Detect which cell encompasses the target text, then output its [x, y] center coordinate. 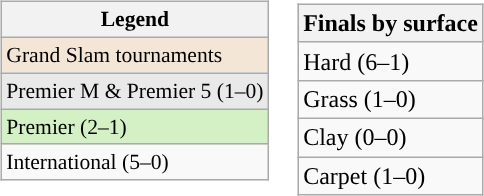
Premier M & Premier 5 (1–0) [134, 91]
Hard (6–1) [391, 61]
Clay (0–0) [391, 137]
Carpet (1–0) [391, 175]
International (5–0) [134, 162]
Premier (2–1) [134, 127]
Finals by surface [391, 23]
Legend [134, 20]
Grand Slam tournaments [134, 55]
Grass (1–0) [391, 99]
